Provide the (x, y) coordinate of the cell's center where the given text is located.  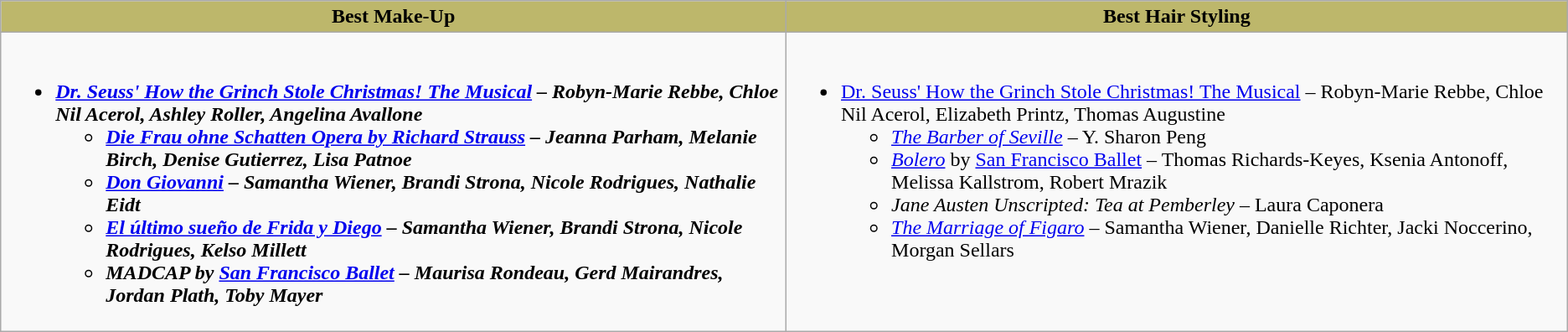
Best Hair Styling (1178, 17)
Best Make-Up (394, 17)
